For the text-containing cell, return its midpoint in (X, Y) coordinate format. 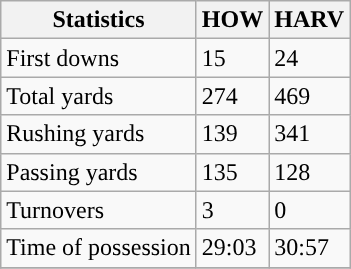
15 (232, 58)
HOW (232, 20)
Turnovers (99, 210)
Time of possession (99, 248)
24 (310, 58)
30:57 (310, 248)
128 (310, 172)
HARV (310, 20)
139 (232, 134)
274 (232, 96)
First downs (99, 58)
Passing yards (99, 172)
29:03 (232, 248)
Rushing yards (99, 134)
3 (232, 210)
Statistics (99, 20)
135 (232, 172)
341 (310, 134)
Total yards (99, 96)
469 (310, 96)
0 (310, 210)
